Provide the (x, y) coordinate of the cell's center where the given text is located.  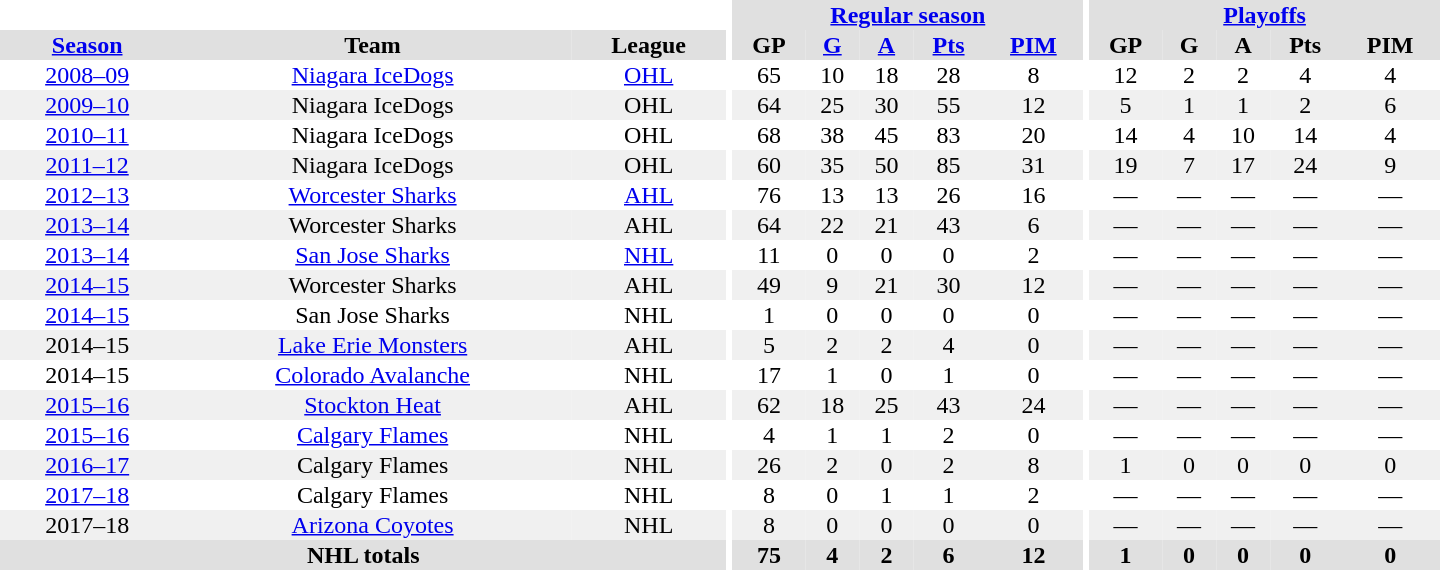
20 (1034, 135)
Playoffs (1264, 15)
2011–12 (87, 165)
2010–11 (87, 135)
Colorado Avalanche (372, 375)
38 (832, 135)
Lake Erie Monsters (372, 345)
2012–13 (87, 195)
16 (1034, 195)
7 (1189, 165)
76 (770, 195)
19 (1126, 165)
35 (832, 165)
NHL totals (364, 555)
62 (770, 405)
68 (770, 135)
45 (886, 135)
28 (949, 75)
11 (770, 255)
31 (1034, 165)
85 (949, 165)
83 (949, 135)
Season (87, 45)
Stockton Heat (372, 405)
2016–17 (87, 465)
22 (832, 225)
2009–10 (87, 105)
Team (372, 45)
Arizona Coyotes (372, 525)
60 (770, 165)
2008–09 (87, 75)
Regular season (908, 15)
49 (770, 285)
55 (949, 105)
65 (770, 75)
75 (770, 555)
League (649, 45)
50 (886, 165)
